Locate the cell with the specified text and output its [X, Y] center coordinate. 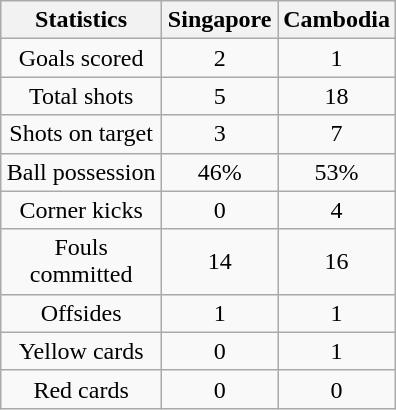
Total shots [82, 96]
Cambodia [337, 20]
3 [220, 134]
Statistics [82, 20]
14 [220, 262]
Corner kicks [82, 210]
Goals scored [82, 58]
Red cards [82, 389]
Yellow cards [82, 351]
Fouls committed [82, 262]
16 [337, 262]
4 [337, 210]
53% [337, 172]
Offsides [82, 313]
5 [220, 96]
2 [220, 58]
Singapore [220, 20]
Ball possession [82, 172]
7 [337, 134]
18 [337, 96]
46% [220, 172]
Shots on target [82, 134]
